Find where the given text appears and provide that cell's center as (x, y) coordinate. 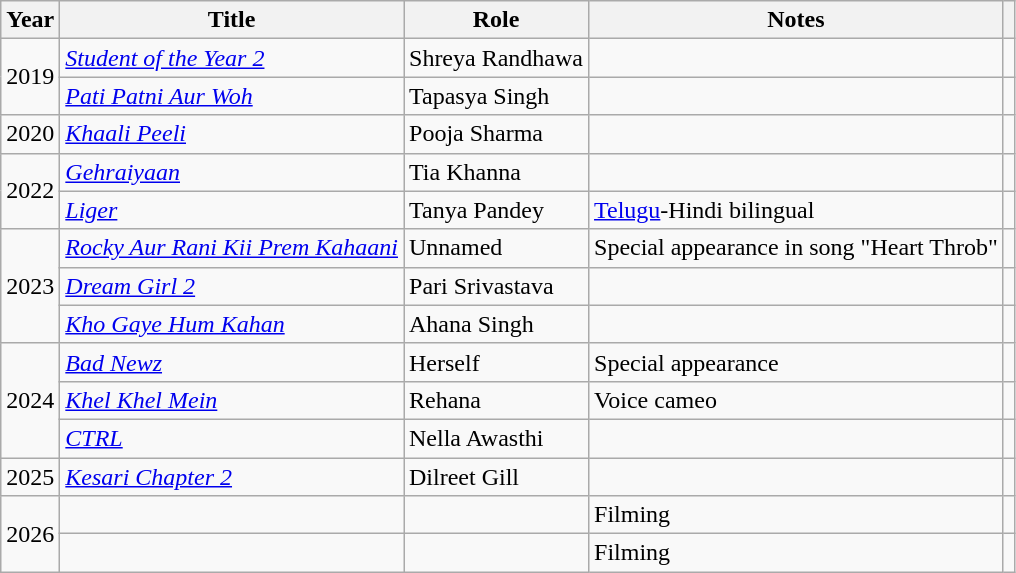
Year (30, 20)
2025 (30, 477)
Khaali Peeli (232, 134)
Tia Khanna (496, 172)
Unnamed (496, 248)
Notes (796, 20)
Pati Patni Aur Woh (232, 96)
Kesari Chapter 2 (232, 477)
Herself (496, 362)
2020 (30, 134)
Nella Awasthi (496, 438)
2022 (30, 191)
Bad Newz (232, 362)
Title (232, 20)
2023 (30, 286)
2024 (30, 400)
Voice cameo (796, 400)
Pooja Sharma (496, 134)
Student of the Year 2 (232, 58)
Shreya Randhawa (496, 58)
Rehana (496, 400)
Dilreet Gill (496, 477)
Tapasya Singh (496, 96)
Tanya Pandey (496, 210)
Dream Girl 2 (232, 286)
Special appearance in song "Heart Throb" (796, 248)
Telugu-Hindi bilingual (796, 210)
Kho Gaye Hum Kahan (232, 324)
Ahana Singh (496, 324)
Rocky Aur Rani Kii Prem Kahaani (232, 248)
Special appearance (796, 362)
2026 (30, 534)
2019 (30, 77)
Liger (232, 210)
CTRL (232, 438)
Pari Srivastava (496, 286)
Khel Khel Mein (232, 400)
Role (496, 20)
Gehraiyaan (232, 172)
